Return the [X, Y] coordinate for the center point of the cell that contains the specified text.  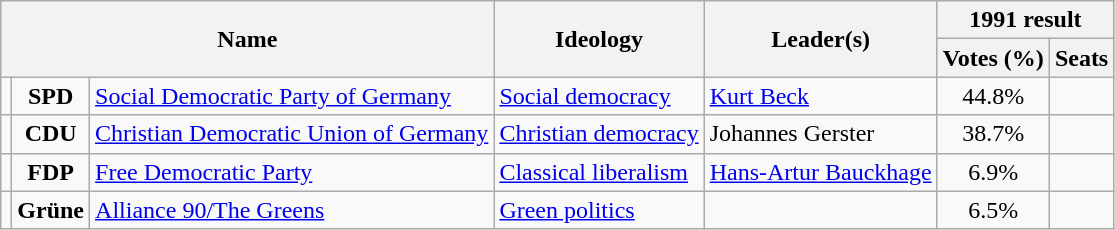
Leader(s) [820, 39]
Social democracy [599, 96]
FDP [51, 172]
Ideology [599, 39]
Green politics [599, 210]
SPD [51, 96]
Christian democracy [599, 134]
1991 result [1026, 20]
Grüne [51, 210]
Alliance 90/The Greens [292, 210]
CDU [51, 134]
Seats [1081, 58]
Johannes Gerster [820, 134]
Christian Democratic Union of Germany [292, 134]
Classical liberalism [599, 172]
Kurt Beck [820, 96]
6.9% [993, 172]
Free Democratic Party [292, 172]
Name [248, 39]
38.7% [993, 134]
Hans-Artur Bauckhage [820, 172]
6.5% [993, 210]
Social Democratic Party of Germany [292, 96]
44.8% [993, 96]
Votes (%) [993, 58]
